Return the [x, y] coordinate for the center point of the cell that contains the specified text.  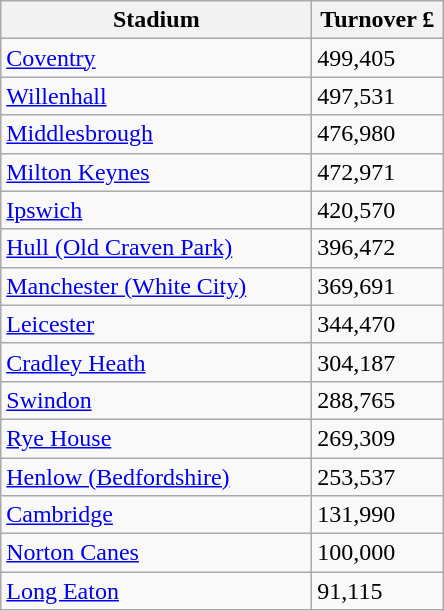
100,000 [378, 553]
476,980 [378, 134]
Norton Canes [156, 553]
Swindon [156, 400]
497,531 [378, 96]
Leicester [156, 324]
Turnover £ [378, 20]
Milton Keynes [156, 172]
Rye House [156, 438]
131,990 [378, 515]
472,971 [378, 172]
Manchester (White City) [156, 286]
Hull (Old Craven Park) [156, 248]
91,115 [378, 591]
369,691 [378, 286]
Long Eaton [156, 591]
344,470 [378, 324]
420,570 [378, 210]
Cambridge [156, 515]
499,405 [378, 58]
Middlesbrough [156, 134]
288,765 [378, 400]
Stadium [156, 20]
Willenhall [156, 96]
Ipswich [156, 210]
253,537 [378, 477]
Coventry [156, 58]
Henlow (Bedfordshire) [156, 477]
304,187 [378, 362]
269,309 [378, 438]
396,472 [378, 248]
Cradley Heath [156, 362]
